Pinpoint the cell where the given text exists, returning its (X, Y) midpoint coordinate. 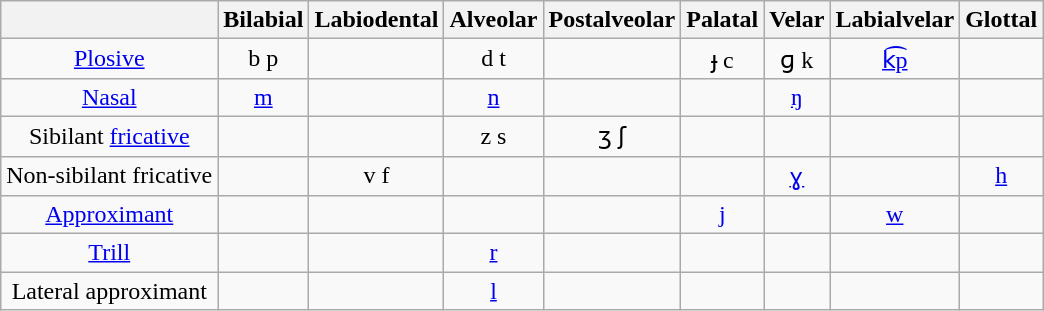
b p (264, 59)
ɣ (797, 176)
ɡ k (797, 59)
j (722, 215)
Velar (797, 20)
Palatal (722, 20)
Nasal (110, 97)
Labiodental (376, 20)
l (494, 291)
Postalveolar (612, 20)
d t (494, 59)
ɟ c (722, 59)
Plosive (110, 59)
w (895, 215)
m (264, 97)
v f (376, 176)
Trill (110, 253)
Labialvelar (895, 20)
z s (494, 136)
ʒ ʃ (612, 136)
Approximant (110, 215)
r (494, 253)
Sibilant fricative (110, 136)
Bilabial (264, 20)
n (494, 97)
Non-sibilant fricative (110, 176)
k͡p (895, 59)
ŋ (797, 97)
h (1002, 176)
Alveolar (494, 20)
Glottal (1002, 20)
Lateral approximant (110, 291)
